Scan for the cell matching the given text and deliver its [X, Y] coordinate at center. 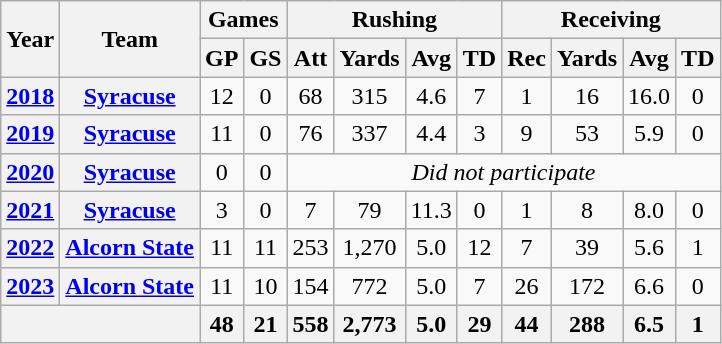
253 [310, 248]
558 [310, 324]
2021 [30, 210]
GS [266, 58]
8.0 [650, 210]
Receiving [611, 20]
6.6 [650, 286]
48 [222, 324]
337 [370, 134]
5.9 [650, 134]
68 [310, 96]
39 [586, 248]
4.4 [431, 134]
2022 [30, 248]
Did not participate [504, 172]
21 [266, 324]
79 [370, 210]
26 [527, 286]
288 [586, 324]
2020 [30, 172]
16.0 [650, 96]
2,773 [370, 324]
53 [586, 134]
Team [130, 39]
Games [244, 20]
Rushing [394, 20]
172 [586, 286]
44 [527, 324]
2018 [30, 96]
GP [222, 58]
29 [479, 324]
2023 [30, 286]
16 [586, 96]
9 [527, 134]
Year [30, 39]
8 [586, 210]
772 [370, 286]
2019 [30, 134]
1,270 [370, 248]
Rec [527, 58]
11.3 [431, 210]
154 [310, 286]
4.6 [431, 96]
10 [266, 286]
76 [310, 134]
6.5 [650, 324]
5.6 [650, 248]
315 [370, 96]
Att [310, 58]
